Locate the cell with the specified text and output its (X, Y) center coordinate. 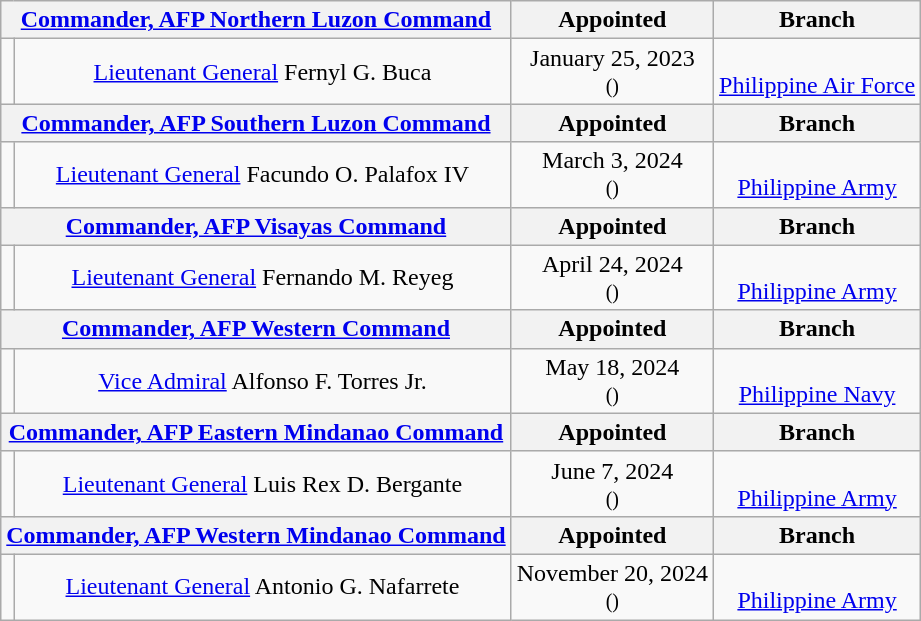
Lieutenant General Fernando M. Reyeg (262, 278)
Lieutenant General Facundo O. Palafox IV (262, 174)
Lieutenant General Antonio G. Nafarrete (262, 586)
Lieutenant General Luis Rex D. Bergante (262, 484)
January 25, 2023 () (612, 72)
Commander, AFP Western Mindanao Command (256, 535)
June 7, 2024 () (612, 484)
Commander, AFP Visayas Command (256, 226)
Philippine Air Force (818, 72)
Vice Admiral Alfonso F. Torres Jr. (262, 380)
April 24, 2024 () (612, 278)
Commander, AFP Southern Luzon Command (256, 123)
Lieutenant General Fernyl G. Buca (262, 72)
Commander, AFP Eastern Mindanao Command (256, 432)
Commander, AFP Northern Luzon Command (256, 20)
Commander, AFP Western Command (256, 329)
March 3, 2024 () (612, 174)
May 18, 2024 () (612, 380)
November 20, 2024 () (612, 586)
Philippine Navy (818, 380)
